Locate the cell with the specified text and output its (X, Y) center coordinate. 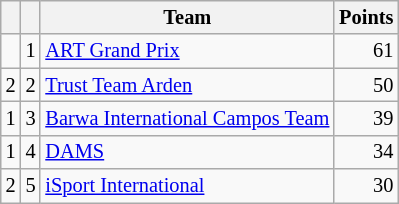
Trust Team Arden (187, 85)
61 (366, 51)
Barwa International Campos Team (187, 118)
ART Grand Prix (187, 51)
5 (31, 186)
iSport International (187, 186)
3 (31, 118)
39 (366, 118)
4 (31, 152)
Points (366, 17)
50 (366, 85)
30 (366, 186)
Team (187, 17)
34 (366, 152)
DAMS (187, 152)
